Provide the [X, Y] coordinate of the cell's center where the given text is located.  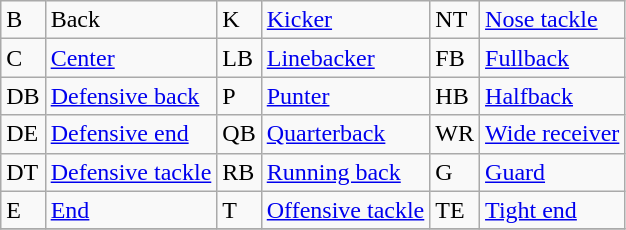
Defensive end [131, 134]
DE [23, 134]
LB [239, 58]
Halfback [552, 96]
TE [455, 210]
Nose tackle [552, 20]
Wide receiver [552, 134]
Center [131, 58]
DB [23, 96]
FB [455, 58]
HB [455, 96]
Defensive back [131, 96]
Tight end [552, 210]
Linebacker [346, 58]
E [23, 210]
Back [131, 20]
P [239, 96]
Running back [346, 172]
Defensive tackle [131, 172]
NT [455, 20]
DT [23, 172]
Fullback [552, 58]
Punter [346, 96]
K [239, 20]
G [455, 172]
WR [455, 134]
B [23, 20]
Kicker [346, 20]
End [131, 210]
T [239, 210]
Offensive tackle [346, 210]
C [23, 58]
QB [239, 134]
Guard [552, 172]
RB [239, 172]
Quarterback [346, 134]
